Extract the (X, Y) coordinate from the center of the cell holding the provided text.  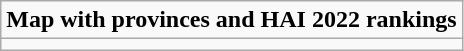
Map with provinces and HAI 2022 rankings (232, 20)
